Capture the cell that displays the provided text and extract its [X, Y] central coordinate. 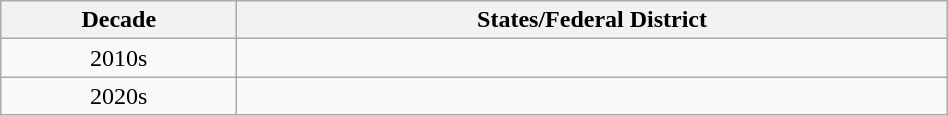
Decade [119, 20]
States/Federal District [592, 20]
2010s [119, 58]
2020s [119, 96]
